Output the (x, y) coordinate of the center of the cell containing the given text.  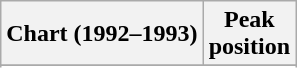
Peakposition (249, 34)
Chart (1992–1993) (102, 34)
